Determine the (x, y) coordinate at the center of the cell enclosing the given text.  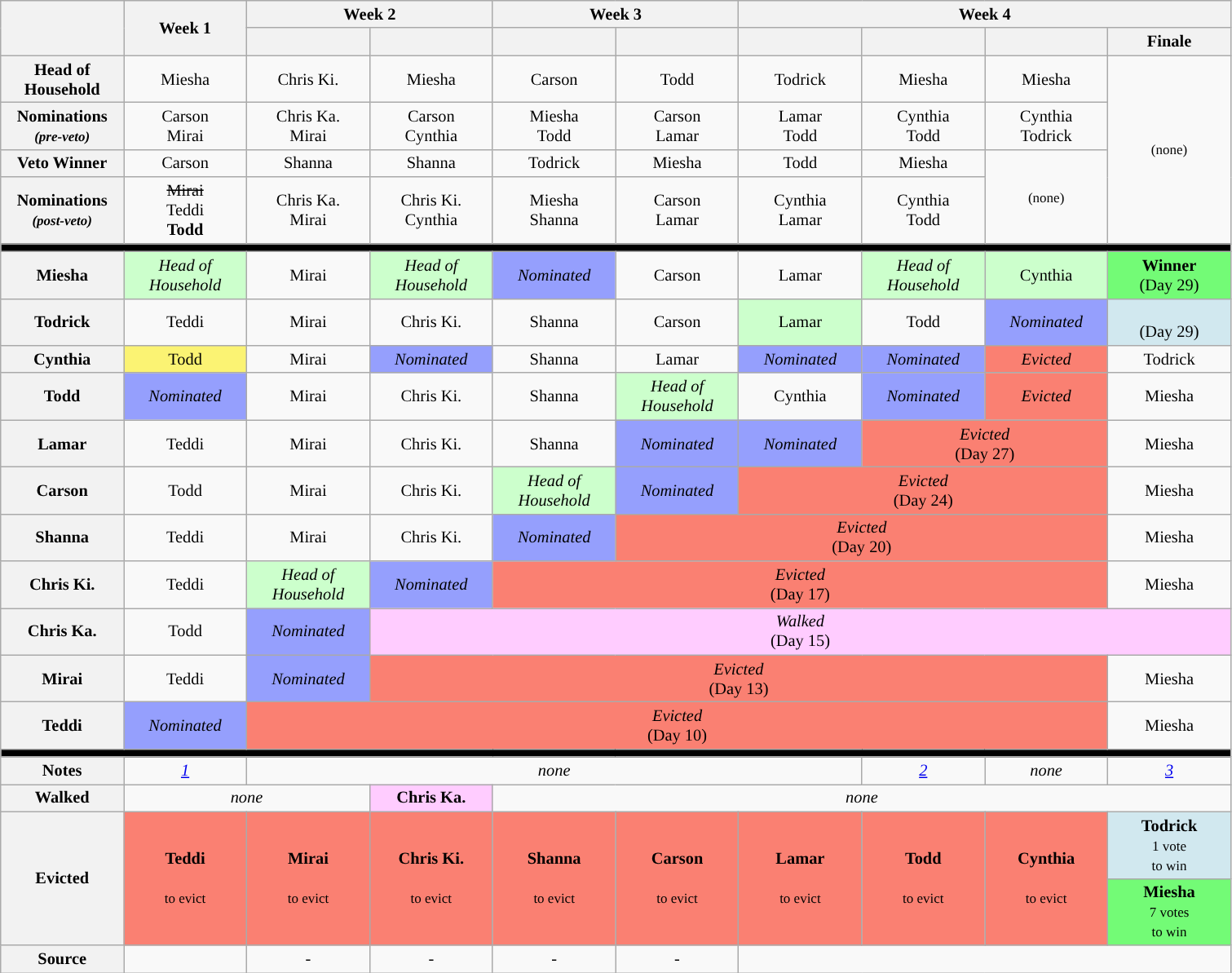
Evicted(Day 20) (861, 537)
Walked(Day 15) (800, 631)
Lamarto evict (801, 878)
CynthiaLamar (801, 210)
Chris Ki.Cynthia (431, 210)
1 (186, 771)
3 (1169, 771)
Winner(Day 29) (1169, 275)
Week 2 (369, 14)
Evicted(Day 10) (677, 725)
Nominations(pre-veto) (62, 126)
CynthiaTodrick (1047, 126)
Week 4 (985, 14)
Teddi to evict (186, 878)
Cynthiato evict (1047, 878)
Carsonto evict (677, 878)
CarsonMirai (186, 126)
Walked (62, 798)
CarsonCynthia (431, 126)
Evicted(Day 24) (923, 490)
LamarTodd (801, 126)
MieshaShanna (554, 210)
(Day 29) (1169, 322)
Toddto evict (923, 878)
Source (62, 958)
Nominations(post-veto) (62, 210)
Chris Ki. to evict (431, 878)
Evicted(Day 13) (739, 679)
Mirai to evict (308, 878)
Finale (1169, 42)
Shannato evict (554, 878)
Mirai TeddiTodd (186, 210)
MieshaTodd (554, 126)
Evicted(Day 27) (985, 444)
Todrick1 voteto win (1169, 845)
Veto Winner (62, 163)
2 (923, 771)
Miesha7 votesto win (1169, 912)
Week 1 (186, 28)
Notes (62, 771)
Week 3 (616, 14)
Evicted(Day 17) (800, 585)
